Extract the [x, y] coordinate from the center of the cell holding the provided text.  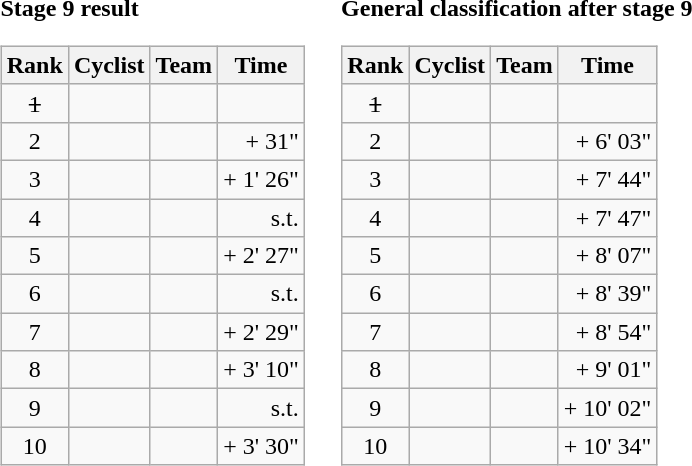
+ 3' 30" [262, 446]
+ 3' 10" [262, 370]
+ 1' 26" [262, 179]
+ 8' 07" [608, 256]
+ 8' 54" [608, 332]
+ 8' 39" [608, 294]
+ 10' 34" [608, 446]
+ 2' 29" [262, 332]
+ 6' 03" [608, 141]
+ 31" [262, 141]
+ 7' 44" [608, 179]
+ 7' 47" [608, 217]
+ 9' 01" [608, 370]
+ 2' 27" [262, 256]
+ 10' 02" [608, 408]
